From the cell containing the given text, extract its center point as (X, Y) coordinate. 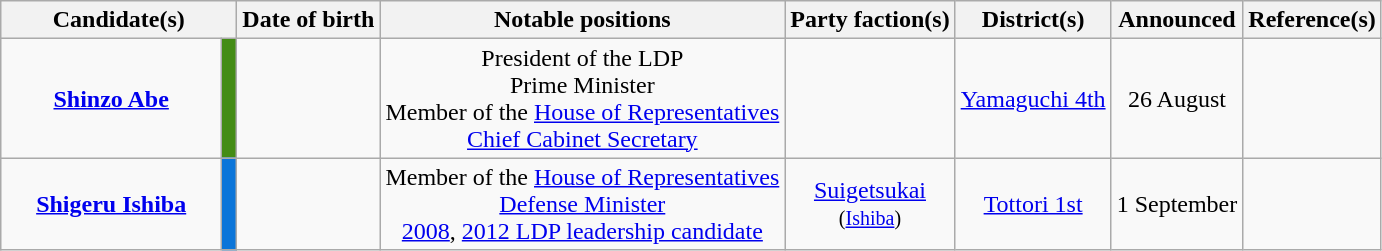
Notable positions (582, 20)
Tottori 1st (1033, 204)
Yamaguchi 4th (1033, 98)
Shinzo Abe (112, 98)
Party faction(s) (870, 20)
Shigeru Ishiba (112, 204)
District(s) (1033, 20)
Candidate(s) (119, 20)
Member of the House of Representatives Defense Minister 2008, 2012 LDP leadership candidate (582, 204)
26 August (1177, 98)
President of the LDP Prime Minister Member of the House of Representatives Chief Cabinet Secretary (582, 98)
Reference(s) (1312, 20)
1 September (1177, 204)
Suigetsukai (Ishiba) (870, 204)
Announced (1177, 20)
Date of birth (308, 20)
